Determine the [X, Y] coordinate at the center of the cell enclosing the given text.  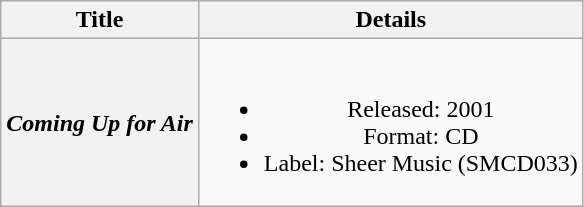
Coming Up for Air [100, 122]
Released: 2001Format: CDLabel: Sheer Music (SMCD033) [390, 122]
Details [390, 20]
Title [100, 20]
